Capture the cell that displays the provided text and extract its (X, Y) central coordinate. 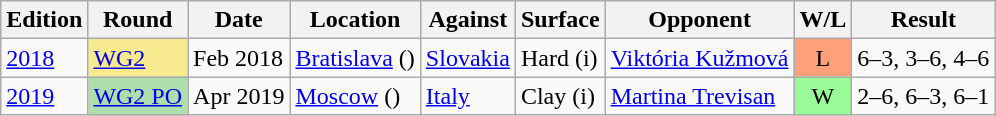
Hard (i) (560, 58)
Martina Trevisan (700, 96)
Clay (i) (560, 96)
2018 (44, 58)
L (823, 58)
Result (924, 20)
W (823, 96)
W/L (823, 20)
Date (239, 20)
Edition (44, 20)
2–6, 6–3, 6–1 (924, 96)
Feb 2018 (239, 58)
Italy (468, 96)
Apr 2019 (239, 96)
2019 (44, 96)
6–3, 3–6, 4–6 (924, 58)
Slovakia (468, 58)
Surface (560, 20)
Moscow () (355, 96)
Against (468, 20)
Opponent (700, 20)
WG2 PO (138, 96)
Round (138, 20)
Bratislava () (355, 58)
WG2 (138, 58)
Viktória Kužmová (700, 58)
Location (355, 20)
